Identify which cell holds the provided text, then report its (X, Y) central coordinate. 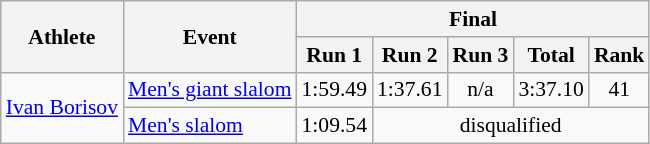
Run 2 (410, 55)
Final (474, 19)
1:59.49 (334, 90)
41 (620, 90)
Athlete (62, 36)
Rank (620, 55)
Men's giant slalom (210, 90)
Run 1 (334, 55)
1:09.54 (334, 126)
Total (550, 55)
3:37.10 (550, 90)
Men's slalom (210, 126)
disqualified (510, 126)
Event (210, 36)
1:37.61 (410, 90)
Run 3 (480, 55)
Ivan Borisov (62, 108)
n/a (480, 90)
